Capture the cell that displays the provided text and extract its (x, y) central coordinate. 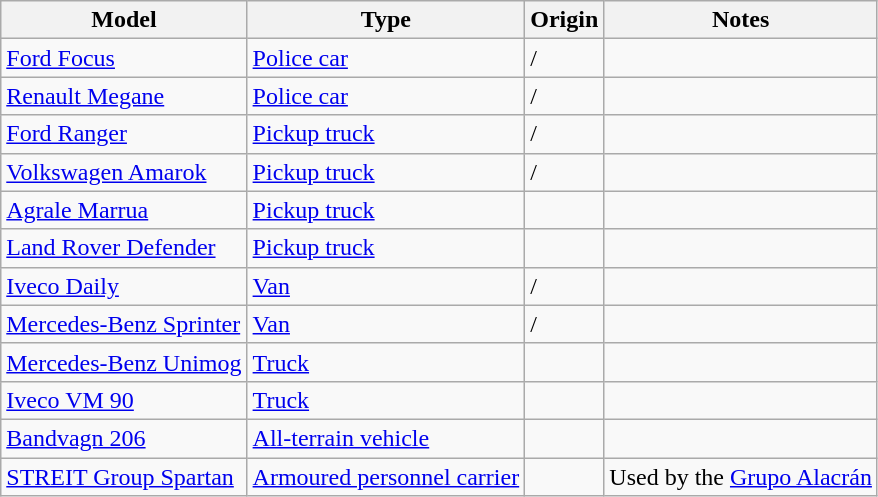
Iveco VM 90 (124, 400)
Bandvagn 206 (124, 438)
All-terrain vehicle (386, 438)
Agrale Marrua (124, 210)
Mercedes-Benz Unimog (124, 362)
Volkswagen Amarok (124, 172)
Used by the Grupo Alacrán (741, 477)
Renault Megane (124, 96)
Ford Focus (124, 58)
Origin (564, 20)
Land Rover Defender (124, 248)
Iveco Daily (124, 286)
Ford Ranger (124, 134)
Model (124, 20)
Notes (741, 20)
Mercedes-Benz Sprinter (124, 324)
STREIT Group Spartan (124, 477)
Armoured personnel carrier (386, 477)
Type (386, 20)
